Determine the (x, y) coordinate at the center of the cell enclosing the given text.  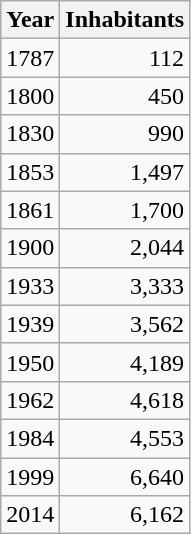
6,162 (125, 515)
2014 (30, 515)
3,562 (125, 324)
3,333 (125, 286)
4,189 (125, 362)
1853 (30, 172)
1,700 (125, 210)
1900 (30, 248)
450 (125, 96)
1830 (30, 134)
1999 (30, 477)
1933 (30, 286)
1800 (30, 96)
1,497 (125, 172)
1939 (30, 324)
4,553 (125, 438)
1962 (30, 400)
1984 (30, 438)
2,044 (125, 248)
Inhabitants (125, 20)
4,618 (125, 400)
112 (125, 58)
1787 (30, 58)
Year (30, 20)
1950 (30, 362)
990 (125, 134)
6,640 (125, 477)
1861 (30, 210)
